Extract the [x, y] coordinate from the center of the cell holding the provided text.  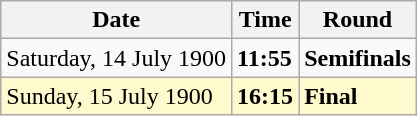
Final [358, 96]
Date [116, 20]
Sunday, 15 July 1900 [116, 96]
16:15 [266, 96]
11:55 [266, 58]
Semifinals [358, 58]
Round [358, 20]
Saturday, 14 July 1900 [116, 58]
Time [266, 20]
